Search for the cell housing the specified text and yield its (X, Y) center coordinate. 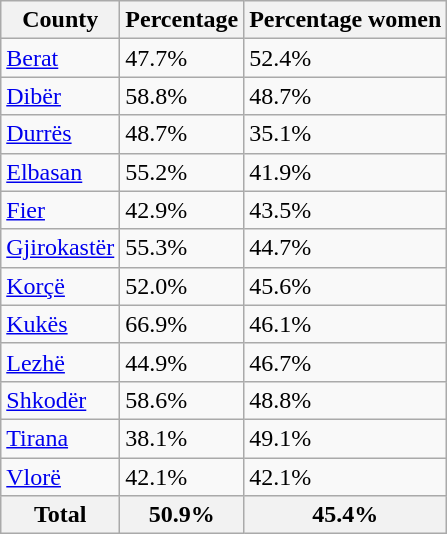
52.4% (346, 58)
43.5% (346, 210)
Tirana (60, 438)
45.6% (346, 286)
45.4% (346, 515)
Vlorë (60, 477)
35.1% (346, 134)
58.8% (182, 96)
47.7% (182, 58)
41.9% (346, 172)
44.7% (346, 248)
38.1% (182, 438)
55.3% (182, 248)
Total (60, 515)
49.1% (346, 438)
50.9% (182, 515)
52.0% (182, 286)
Dibër (60, 96)
Shkodër (60, 400)
48.8% (346, 400)
Gjirokastër (60, 248)
Fier (60, 210)
Lezhë (60, 362)
42.9% (182, 210)
Elbasan (60, 172)
58.6% (182, 400)
Durrës (60, 134)
Kukës (60, 324)
Percentage (182, 20)
Korçë (60, 286)
County (60, 20)
46.7% (346, 362)
44.9% (182, 362)
Percentage women (346, 20)
66.9% (182, 324)
Berat (60, 58)
55.2% (182, 172)
46.1% (346, 324)
